Extract the [x, y] coordinate from the center of the cell holding the provided text.  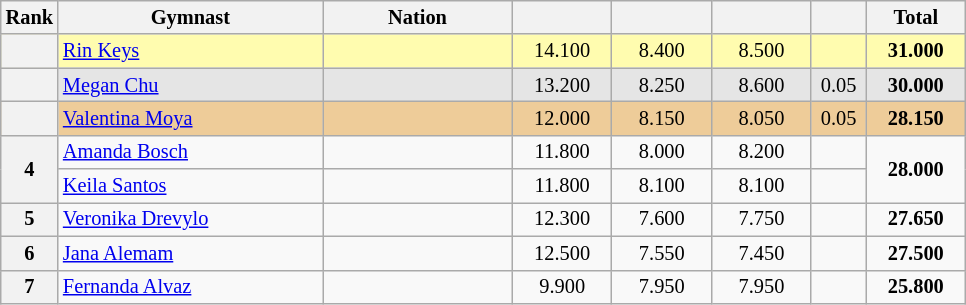
8.150 [662, 118]
31.000 [916, 51]
7.750 [762, 219]
30.000 [916, 85]
Keila Santos [190, 186]
8.400 [662, 51]
7.450 [762, 253]
Valentina Moya [190, 118]
Nation [418, 17]
7 [30, 287]
27.650 [916, 219]
7.600 [662, 219]
12.000 [562, 118]
14.100 [562, 51]
Total [916, 17]
Gymnast [190, 17]
Fernanda Alvaz [190, 287]
Rin Keys [190, 51]
28.000 [916, 168]
13.200 [562, 85]
12.500 [562, 253]
8.050 [762, 118]
8.250 [662, 85]
8.200 [762, 152]
8.000 [662, 152]
Amanda Bosch [190, 152]
27.500 [916, 253]
7.550 [662, 253]
9.900 [562, 287]
Megan Chu [190, 85]
Rank [30, 17]
4 [30, 168]
28.150 [916, 118]
Veronika Drevylo [190, 219]
8.500 [762, 51]
5 [30, 219]
12.300 [562, 219]
8.600 [762, 85]
6 [30, 253]
25.800 [916, 287]
Jana Alemam [190, 253]
